Extract the (x, y) coordinate from the center of the cell holding the provided text.  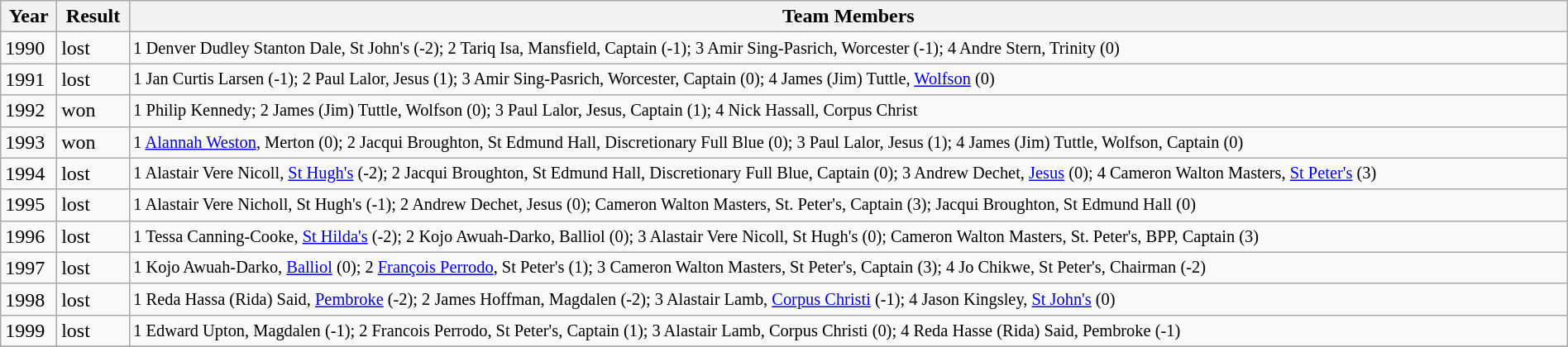
Year (29, 17)
1997 (29, 268)
1990 (29, 48)
1 Denver Dudley Stanton Dale, St John's (-2); 2 Tariq Isa, Mansfield, Captain (-1); 3 Amir Sing-Pasrich, Worcester (-1); 4 Andre Stern, Trinity (0) (849, 48)
1993 (29, 142)
1 Philip Kennedy; 2 James (Jim) Tuttle, Wolfson (0); 3 Paul Lalor, Jesus, Captain (1); 4 Nick Hassall, Corpus Christ (849, 111)
1996 (29, 236)
1995 (29, 205)
1998 (29, 299)
1994 (29, 173)
Result (93, 17)
1999 (29, 330)
1991 (29, 79)
1 Jan Curtis Larsen (-1); 2 Paul Lalor, Jesus (1); 3 Amir Sing-Pasrich, Worcester, Captain (0); 4 James (Jim) Tuttle, Wolfson (0) (849, 79)
1 Reda Hassa (Rida) Said, Pembroke (-2); 2 James Hoffman, Magdalen (-2); 3 Alastair Lamb, Corpus Christi (-1); 4 Jason Kingsley, St John's (0) (849, 299)
Team Members (849, 17)
1992 (29, 111)
